Scan for the cell matching the given text and deliver its [X, Y] coordinate at center. 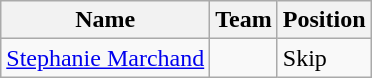
Stephanie Marchand [106, 58]
Position [324, 20]
Name [106, 20]
Skip [324, 58]
Team [244, 20]
